From the cell containing the given text, extract its center point as [X, Y] coordinate. 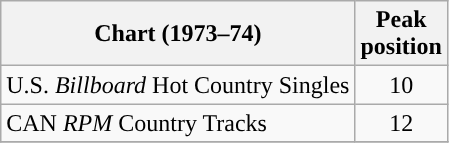
Chart (1973–74) [178, 34]
Peakposition [401, 34]
U.S. Billboard Hot Country Singles [178, 85]
10 [401, 85]
12 [401, 123]
CAN RPM Country Tracks [178, 123]
